Scan for the cell matching the given text and deliver its [X, Y] coordinate at center. 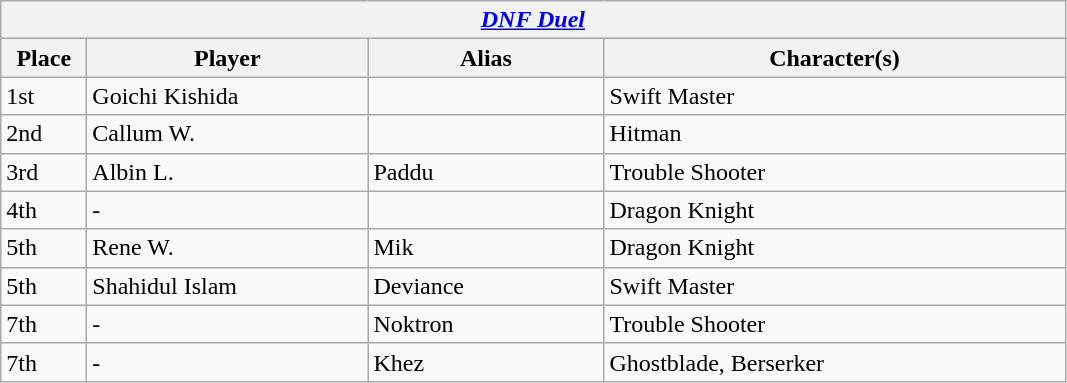
Deviance [486, 286]
2nd [44, 134]
Place [44, 58]
Player [228, 58]
Goichi Kishida [228, 96]
Hitman [834, 134]
1st [44, 96]
Noktron [486, 324]
DNF Duel [533, 20]
Paddu [486, 172]
Character(s) [834, 58]
Alias [486, 58]
Mik [486, 248]
Ghostblade, Berserker [834, 362]
Shahidul Islam [228, 286]
Callum W. [228, 134]
4th [44, 210]
Rene W. [228, 248]
Albin L. [228, 172]
3rd [44, 172]
Khez [486, 362]
